Output the [x, y] coordinate of the center of the cell containing the given text.  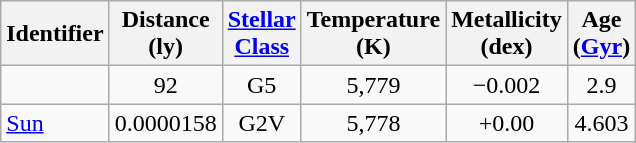
4.603 [601, 123]
Temperature(K) [373, 34]
5,779 [373, 85]
Sun [55, 123]
Distance(ly) [166, 34]
Age(Gyr) [601, 34]
92 [166, 85]
StellarClass [262, 34]
G2V [262, 123]
5,778 [373, 123]
−0.002 [507, 85]
0.0000158 [166, 123]
G5 [262, 85]
Metallicity(dex) [507, 34]
2.9 [601, 85]
+0.00 [507, 123]
Identifier [55, 34]
